Return the (X, Y) coordinate for the center point of the cell that contains the specified text.  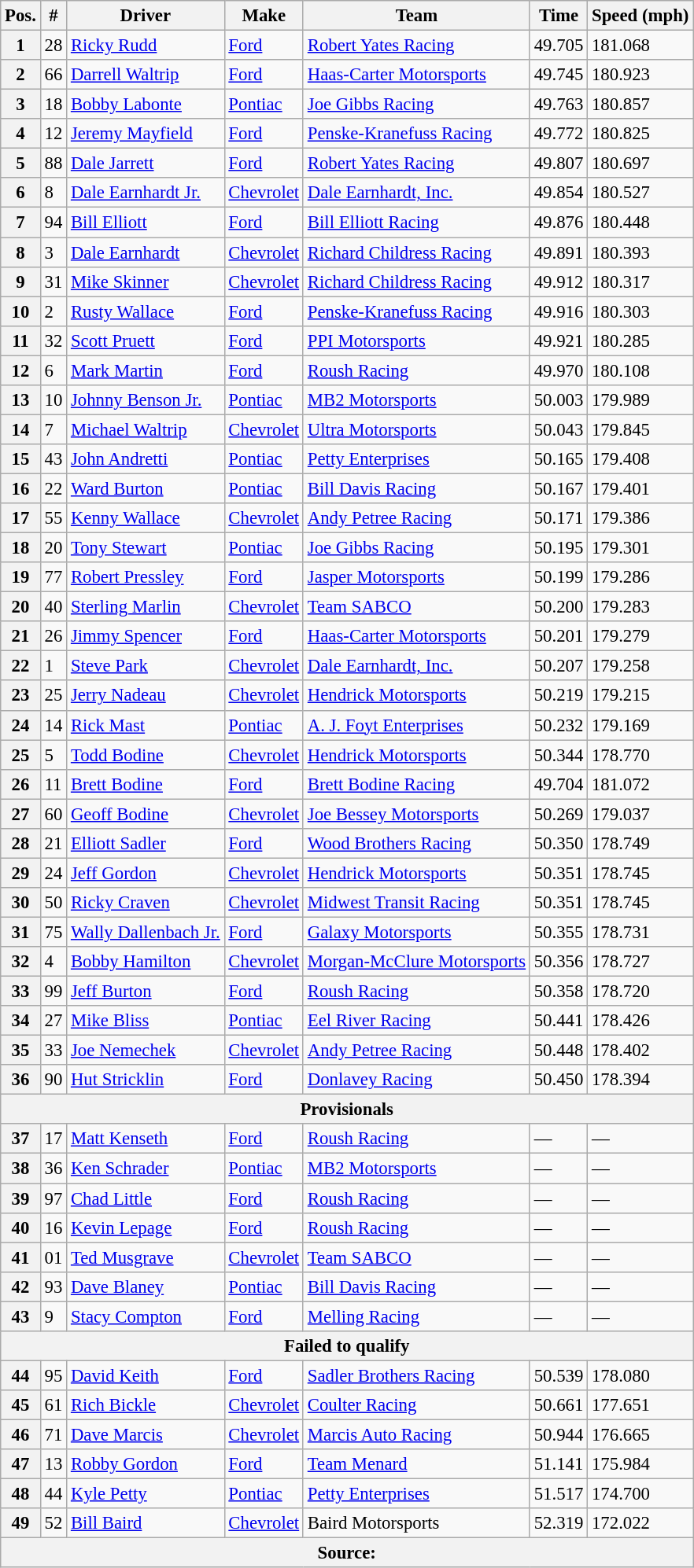
Dale Earnhardt (146, 252)
50.344 (559, 755)
41 (20, 1257)
50.207 (559, 666)
Kevin Lepage (146, 1228)
178.426 (640, 1021)
174.700 (640, 1494)
Bill Baird (146, 1523)
Melling Racing (416, 1316)
49.763 (559, 105)
61 (54, 1405)
A. J. Foyt Enterprises (416, 725)
51.141 (559, 1464)
Driver (146, 16)
Hut Stricklin (146, 1080)
Eel River Racing (416, 1021)
50 (54, 903)
179.215 (640, 696)
181.068 (640, 46)
50.448 (559, 1051)
179.989 (640, 400)
179.408 (640, 459)
Marcis Auto Racing (416, 1434)
Johnny Benson Jr. (146, 400)
49.772 (559, 134)
Galaxy Motorsports (416, 932)
49.854 (559, 193)
Ricky Rudd (146, 46)
# (54, 16)
Mike Bliss (146, 1021)
19 (20, 577)
PPI Motorsports (416, 340)
49.916 (559, 311)
50.356 (559, 962)
60 (54, 814)
178.720 (640, 992)
Ted Musgrave (146, 1257)
49.891 (559, 252)
Ken Schrader (146, 1169)
Wally Dallenbach Jr. (146, 932)
Elliott Sadler (146, 844)
34 (20, 1021)
179.845 (640, 429)
52.319 (559, 1523)
Rich Bickle (146, 1405)
46 (20, 1434)
Bill Elliott Racing (416, 223)
50.201 (559, 636)
Bill Elliott (146, 223)
Team (416, 16)
48 (20, 1494)
01 (54, 1257)
49.745 (559, 75)
Source: (347, 1553)
94 (54, 223)
Wood Brothers Racing (416, 844)
Kenny Wallace (146, 518)
179.279 (640, 636)
50.200 (559, 607)
Jasper Motorsports (416, 577)
15 (20, 459)
179.258 (640, 666)
Dale Earnhardt Jr. (146, 193)
177.651 (640, 1405)
Rusty Wallace (146, 311)
29 (20, 873)
178.394 (640, 1080)
180.857 (640, 105)
Brett Bodine Racing (416, 784)
49.876 (559, 223)
50.350 (559, 844)
180.923 (640, 75)
49.704 (559, 784)
99 (54, 992)
172.022 (640, 1523)
Make (264, 16)
180.108 (640, 370)
77 (54, 577)
71 (54, 1434)
David Keith (146, 1375)
Kyle Petty (146, 1494)
176.665 (640, 1434)
Michael Waltrip (146, 429)
180.393 (640, 252)
Stacy Compton (146, 1316)
178.749 (640, 844)
Tony Stewart (146, 548)
50.269 (559, 814)
178.731 (640, 932)
50.441 (559, 1021)
50.167 (559, 488)
Geoff Bodine (146, 814)
50.003 (559, 400)
180.527 (640, 193)
Dale Jarrett (146, 164)
Ricky Craven (146, 903)
180.303 (640, 311)
45 (20, 1405)
50.199 (559, 577)
49.912 (559, 282)
Ultra Motorsports (416, 429)
Pos. (20, 16)
35 (20, 1051)
97 (54, 1198)
179.301 (640, 548)
49.705 (559, 46)
Chad Little (146, 1198)
175.984 (640, 1464)
179.286 (640, 577)
179.386 (640, 518)
Brett Bodine (146, 784)
Rick Mast (146, 725)
50.219 (559, 696)
Coulter Racing (416, 1405)
179.401 (640, 488)
50.358 (559, 992)
Bobby Labonte (146, 105)
50.355 (559, 932)
John Andretti (146, 459)
180.697 (640, 164)
Provisionals (347, 1110)
Jerry Nadeau (146, 696)
Mark Martin (146, 370)
180.317 (640, 282)
51.517 (559, 1494)
49 (20, 1523)
50.232 (559, 725)
Team Menard (416, 1464)
180.825 (640, 134)
Dave Blaney (146, 1286)
181.072 (640, 784)
Jeremy Mayfield (146, 134)
42 (20, 1286)
50.171 (559, 518)
39 (20, 1198)
179.037 (640, 814)
52 (54, 1523)
Mike Skinner (146, 282)
Steve Park (146, 666)
Joe Nemechek (146, 1051)
Time (559, 16)
178.770 (640, 755)
47 (20, 1464)
50.944 (559, 1434)
Sadler Brothers Racing (416, 1375)
30 (20, 903)
Speed (mph) (640, 16)
90 (54, 1080)
178.080 (640, 1375)
Baird Motorsports (416, 1523)
Dave Marcis (146, 1434)
Todd Bodine (146, 755)
55 (54, 518)
Failed to qualify (347, 1346)
50.195 (559, 548)
Jeff Burton (146, 992)
Bobby Hamilton (146, 962)
180.285 (640, 340)
23 (20, 696)
50.450 (559, 1080)
Robert Pressley (146, 577)
Robby Gordon (146, 1464)
Ward Burton (146, 488)
49.807 (559, 164)
49.970 (559, 370)
Morgan-McClure Motorsports (416, 962)
180.448 (640, 223)
Darrell Waltrip (146, 75)
95 (54, 1375)
88 (54, 164)
Jeff Gordon (146, 873)
Jimmy Spencer (146, 636)
75 (54, 932)
179.283 (640, 607)
Midwest Transit Racing (416, 903)
50.661 (559, 1405)
Donlavey Racing (416, 1080)
178.727 (640, 962)
38 (20, 1169)
66 (54, 75)
50.043 (559, 429)
Matt Kenseth (146, 1139)
Joe Bessey Motorsports (416, 814)
179.169 (640, 725)
93 (54, 1286)
50.539 (559, 1375)
37 (20, 1139)
50.165 (559, 459)
49.921 (559, 340)
Sterling Marlin (146, 607)
Scott Pruett (146, 340)
178.402 (640, 1051)
